Extract the [X, Y] coordinate from the center of the cell holding the provided text.  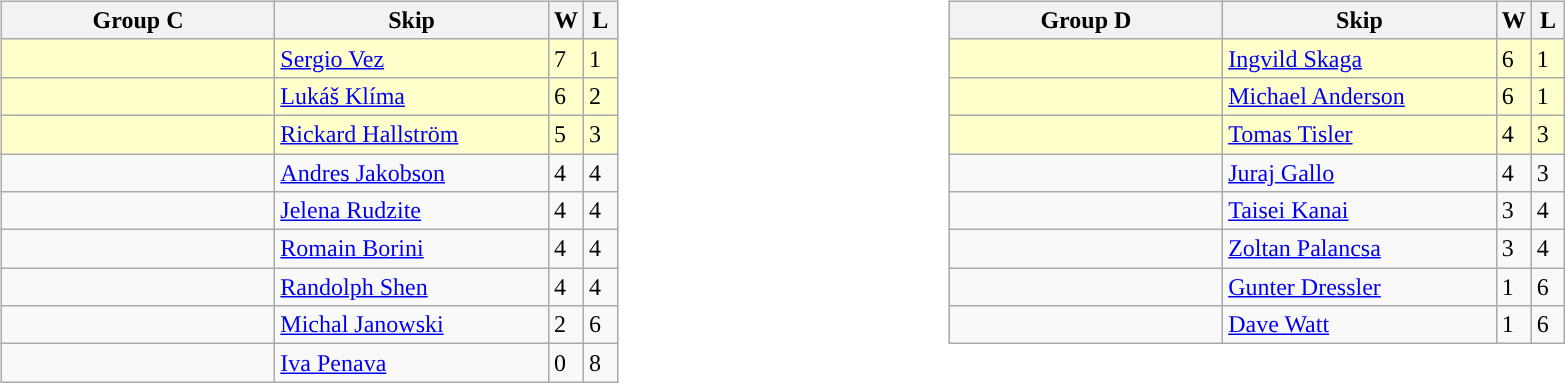
Michael Anderson [1360, 96]
0 [566, 363]
Andres Jakobson [412, 173]
7 [566, 58]
Lukáš Klíma [412, 96]
Gunter Dressler [1360, 287]
Dave Watt [1360, 325]
Taisei Kanai [1360, 211]
Romain Borini [412, 249]
Juraj Gallo [1360, 173]
Iva Penava [412, 363]
Randolph Shen [412, 287]
8 [600, 363]
Jelena Rudzite [412, 211]
Sergio Vez [412, 58]
Tomas Tisler [1360, 134]
Group D [1086, 20]
Ingvild Skaga [1360, 58]
Michal Janowski [412, 325]
Zoltan Palancsa [1360, 249]
5 [566, 134]
Group C [138, 20]
Rickard Hallström [412, 134]
